Extract the [X, Y] coordinate from the center of the cell holding the provided text.  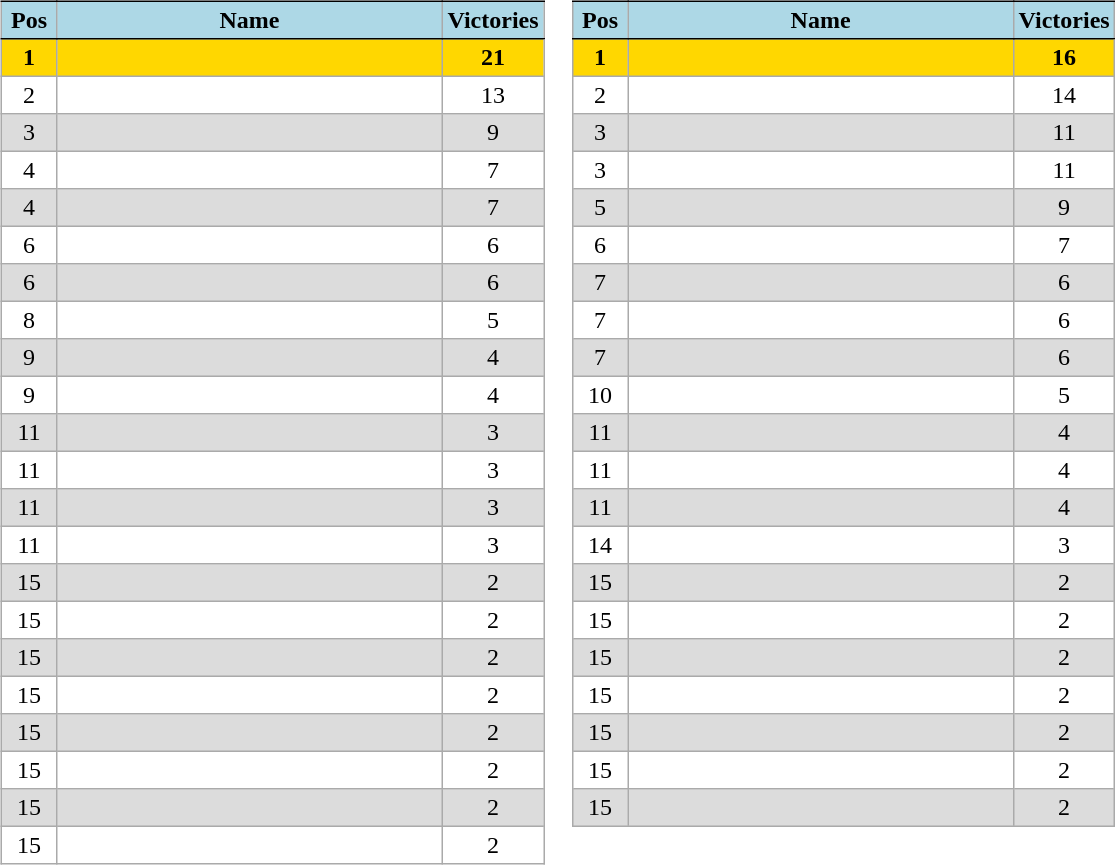
13 [493, 95]
16 [1064, 58]
21 [493, 58]
8 [29, 320]
10 [600, 395]
